Return the [X, Y] coordinate for the center point of the cell that contains the specified text.  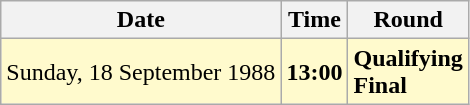
Round [408, 20]
Sunday, 18 September 1988 [141, 72]
Time [314, 20]
Date [141, 20]
13:00 [314, 72]
QualifyingFinal [408, 72]
